Provide the (X, Y) coordinate of the cell's center where the given text is located.  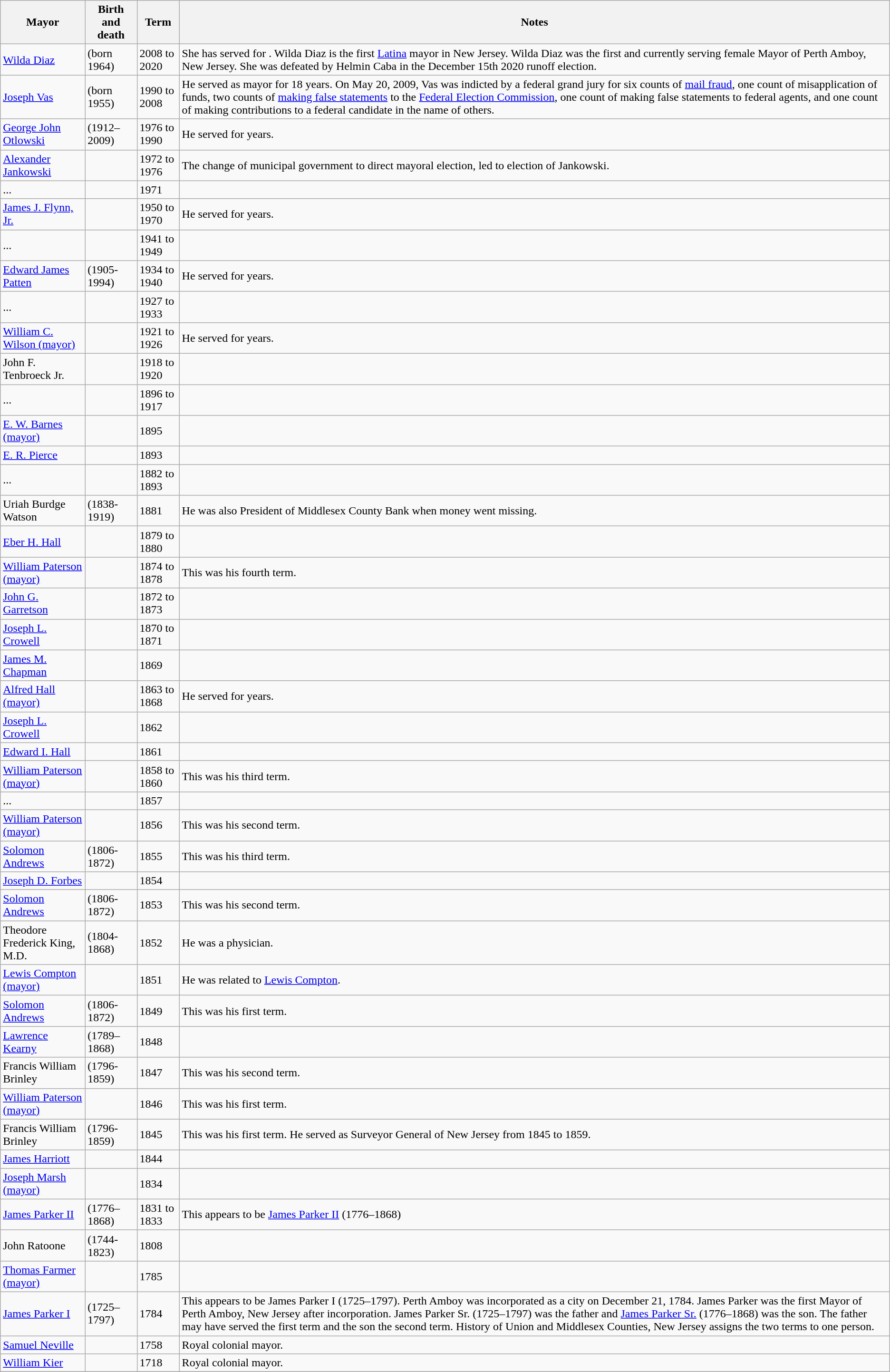
Alfred Hall (mayor) (43, 696)
(1912–2009) (111, 134)
(1905-1994) (111, 276)
1858 to 1860 (158, 776)
James Parker I (43, 1314)
Birth and death (111, 22)
1895 (158, 431)
Thomas Farmer (mayor) (43, 1276)
1863 to 1868 (158, 696)
1834 (158, 1184)
John G. Garretson (43, 604)
William Kier (43, 1363)
1831 to 1833 (158, 1214)
The change of municipal government to direct mayoral election, led to election of Jankowski. (534, 165)
He was related to Lewis Compton. (534, 980)
1971 (158, 190)
(1744-1823) (111, 1246)
William C. Wilson (mayor) (43, 338)
(1804-1868) (111, 943)
This was his fourth term. (534, 572)
E. W. Barnes (mayor) (43, 431)
Joseph D. Forbes (43, 881)
Wilda Diaz (43, 60)
Mayor (43, 22)
1896 to 1917 (158, 399)
Term (158, 22)
James Parker II (43, 1214)
Edward James Patten (43, 276)
1879 to 1880 (158, 542)
(1838-1919) (111, 511)
1851 (158, 980)
Notes (534, 22)
This was his first term. He served as Surveyor General of New Jersey from 1845 to 1859. (534, 1134)
1872 to 1873 (158, 604)
John Ratoone (43, 1246)
1718 (158, 1363)
Samuel Neville (43, 1345)
E. R. Pierce (43, 455)
James J. Flynn, Jr. (43, 214)
John F. Tenbroeck Jr. (43, 369)
1852 (158, 943)
He was also President of Middlesex County Bank when money went missing. (534, 511)
Eber H. Hall (43, 542)
(born 1964) (111, 60)
1844 (158, 1159)
1785 (158, 1276)
1849 (158, 1011)
Edward I. Hall (43, 752)
1853 (158, 905)
James Harriott (43, 1159)
1854 (158, 881)
1921 to 1926 (158, 338)
1857 (158, 801)
1861 (158, 752)
This appears to be James Parker II (1776–1868) (534, 1214)
1862 (158, 727)
Joseph Marsh (mayor) (43, 1184)
1950 to 1970 (158, 214)
(1776–1868) (111, 1214)
Uriah Burdge Watson (43, 511)
1856 (158, 825)
1976 to 1990 (158, 134)
1893 (158, 455)
1869 (158, 666)
George John Otlowski (43, 134)
1990 to 2008 (158, 97)
Theodore Frederick King, M.D. (43, 943)
1972 to 1976 (158, 165)
1848 (158, 1042)
1847 (158, 1072)
1758 (158, 1345)
1934 to 1940 (158, 276)
He was a physician. (534, 943)
Alexander Jankowski (43, 165)
1808 (158, 1246)
1874 to 1878 (158, 572)
1846 (158, 1104)
1881 (158, 511)
1870 to 1871 (158, 634)
1855 (158, 856)
1882 to 1893 (158, 480)
1941 to 1949 (158, 245)
Lawrence Kearny (43, 1042)
(1725–1797) (111, 1314)
Lewis Compton (mayor) (43, 980)
(1789–1868) (111, 1042)
1845 (158, 1134)
1918 to 1920 (158, 369)
Joseph Vas (43, 97)
2008 to 2020 (158, 60)
James M. Chapman (43, 666)
1784 (158, 1314)
(born 1955) (111, 97)
1927 to 1933 (158, 307)
